Detect which cell encompasses the target text, then output its [X, Y] center coordinate. 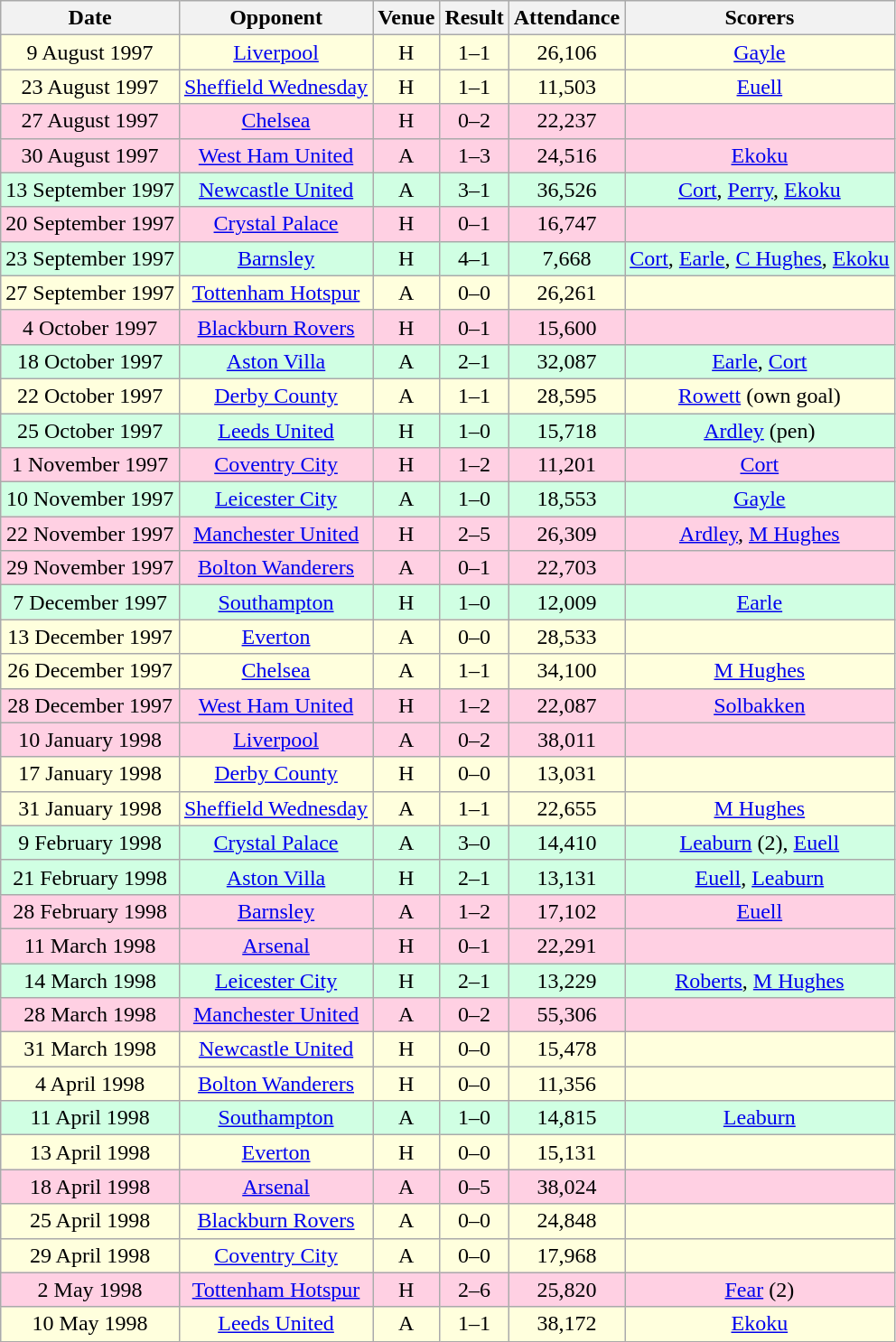
22,703 [566, 568]
22 November 1997 [90, 534]
13,229 [566, 980]
28,595 [566, 396]
55,306 [566, 1015]
15,600 [566, 327]
28 February 1998 [90, 911]
20 September 1997 [90, 224]
9 August 1997 [90, 52]
10 January 1998 [90, 740]
38,011 [566, 740]
27 August 1997 [90, 121]
14,815 [566, 1118]
17,102 [566, 911]
Venue [406, 18]
Solbakken [760, 705]
25 April 1998 [90, 1221]
26 December 1997 [90, 671]
22,087 [566, 705]
2–6 [474, 1290]
21 February 1998 [90, 877]
29 November 1997 [90, 568]
11,356 [566, 1084]
10 November 1997 [90, 499]
32,087 [566, 361]
1 November 1997 [90, 465]
24,516 [566, 155]
38,024 [566, 1187]
17,968 [566, 1255]
Result [474, 18]
29 April 1998 [90, 1255]
23 September 1997 [90, 258]
13 April 1998 [90, 1152]
4–1 [474, 258]
4 April 1998 [90, 1084]
30 August 1997 [90, 155]
25 October 1997 [90, 431]
28 March 1998 [90, 1015]
17 January 1998 [90, 774]
Date [90, 18]
36,526 [566, 190]
28,533 [566, 637]
3–0 [474, 843]
28 December 1997 [90, 705]
11 March 1998 [90, 946]
15,718 [566, 431]
27 September 1997 [90, 293]
Earle [760, 602]
12,009 [566, 602]
26,309 [566, 534]
Ardley, M Hughes [760, 534]
Attendance [566, 18]
23 August 1997 [90, 87]
Cort, Earle, C Hughes, Ekoku [760, 258]
7 December 1997 [90, 602]
34,100 [566, 671]
13,131 [566, 877]
7,668 [566, 258]
3–1 [474, 190]
0–5 [474, 1187]
24,848 [566, 1221]
18,553 [566, 499]
Opponent [275, 18]
13 September 1997 [90, 190]
11,503 [566, 87]
26,106 [566, 52]
38,172 [566, 1324]
11,201 [566, 465]
Roberts, M Hughes [760, 980]
11 April 1998 [90, 1118]
Earle, Cort [760, 361]
15,478 [566, 1049]
18 October 1997 [90, 361]
22,655 [566, 808]
22,291 [566, 946]
9 February 1998 [90, 843]
14 March 1998 [90, 980]
Ardley (pen) [760, 431]
26,261 [566, 293]
14,410 [566, 843]
1–3 [474, 155]
18 April 1998 [90, 1187]
25,820 [566, 1290]
31 January 1998 [90, 808]
Leaburn (2), Euell [760, 843]
16,747 [566, 224]
15,131 [566, 1152]
22,237 [566, 121]
Rowett (own goal) [760, 396]
Cort, Perry, Ekoku [760, 190]
10 May 1998 [90, 1324]
Cort [760, 465]
13,031 [566, 774]
22 October 1997 [90, 396]
Fear (2) [760, 1290]
2–5 [474, 534]
31 March 1998 [90, 1049]
2 May 1998 [90, 1290]
Euell, Leaburn [760, 877]
Leaburn [760, 1118]
4 October 1997 [90, 327]
13 December 1997 [90, 637]
Scorers [760, 18]
